Detect which cell encompasses the target text, then output its (x, y) center coordinate. 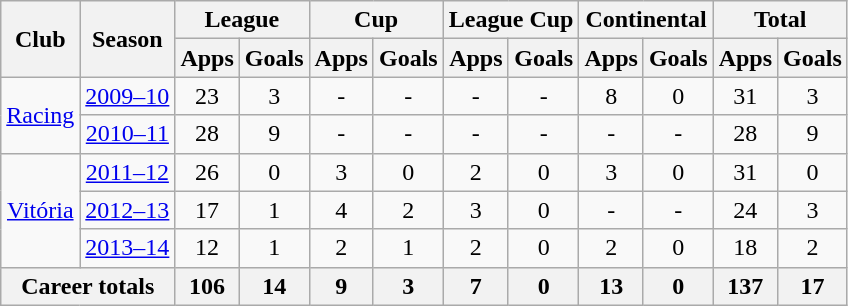
106 (207, 286)
Racing (40, 115)
14 (274, 286)
4 (341, 210)
2011–12 (128, 172)
18 (745, 248)
13 (611, 286)
Total (780, 20)
8 (611, 96)
Cup (376, 20)
Continental (646, 20)
7 (476, 286)
League Cup (511, 20)
2009–10 (128, 96)
Vitória (40, 210)
2013–14 (128, 248)
Career totals (88, 286)
League (242, 20)
137 (745, 286)
12 (207, 248)
Club (40, 39)
2010–11 (128, 134)
26 (207, 172)
2012–13 (128, 210)
24 (745, 210)
Season (128, 39)
23 (207, 96)
